Detect which cell encompasses the target text, then output its (x, y) center coordinate. 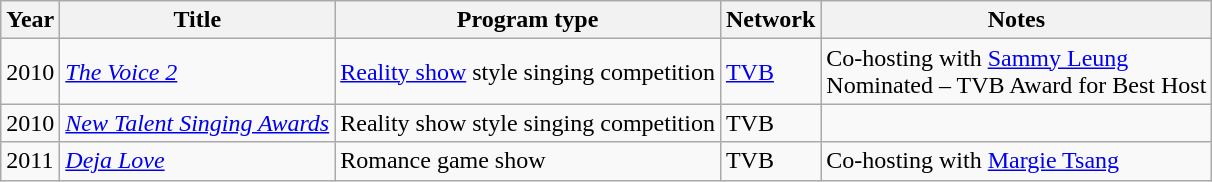
Network (770, 20)
Co-hosting with Sammy LeungNominated – TVB Award for Best Host (1016, 72)
Title (198, 20)
Romance game show (528, 161)
Year (30, 20)
Deja Love (198, 161)
The Voice 2 (198, 72)
Notes (1016, 20)
2011 (30, 161)
New Talent Singing Awards (198, 123)
Co-hosting with Margie Tsang (1016, 161)
Program type (528, 20)
